Detect which cell encompasses the target text, then output its [x, y] center coordinate. 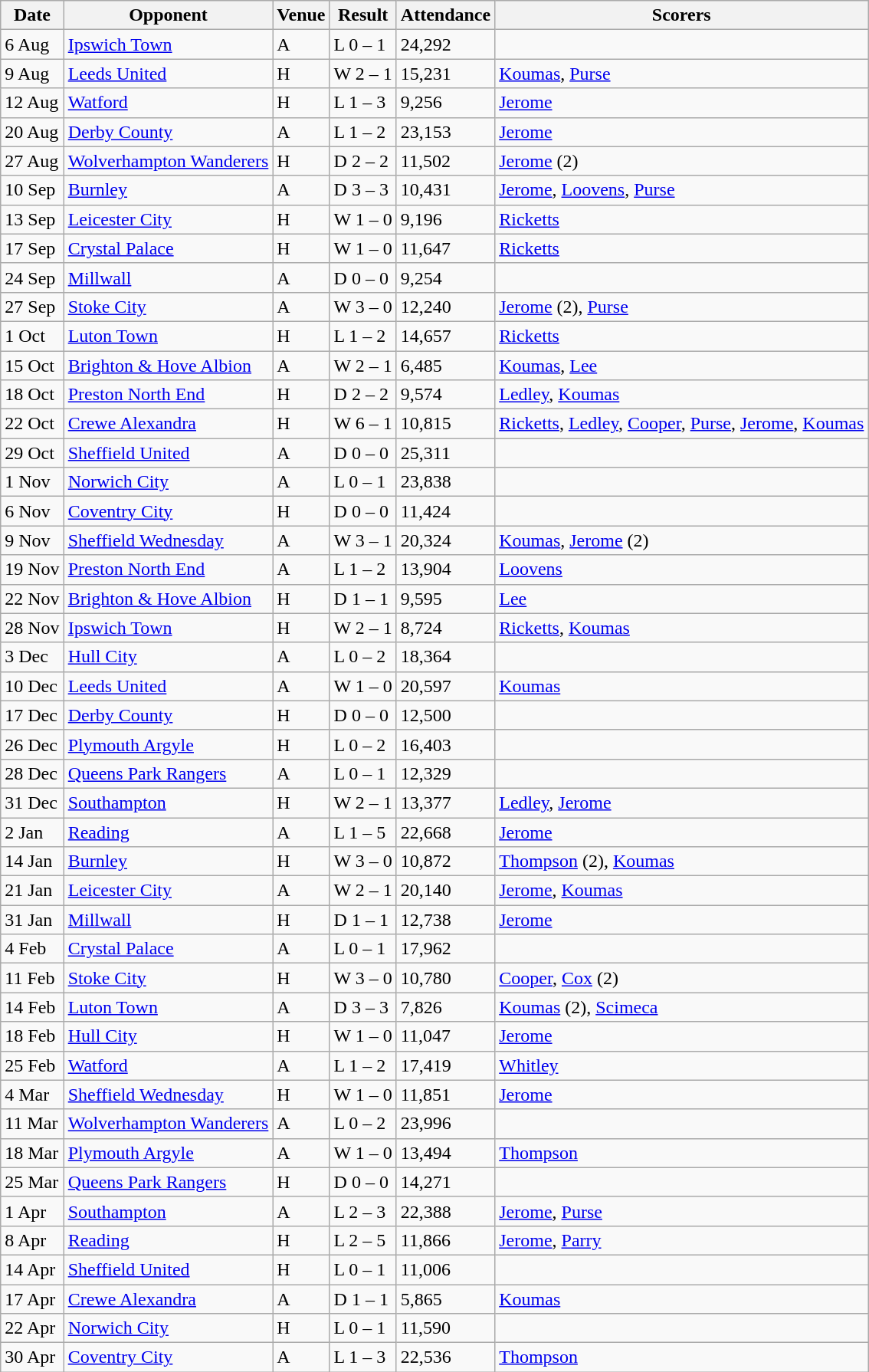
12,329 [445, 773]
8 Apr [32, 1240]
11 Mar [32, 1124]
Attendance [445, 15]
23,153 [445, 132]
20,324 [445, 540]
Koumas, Purse [682, 74]
17 Dec [32, 715]
L 2 – 5 [363, 1240]
26 Dec [32, 744]
22,388 [445, 1211]
31 Jan [32, 920]
12,738 [445, 920]
17 Sep [32, 248]
6 Aug [32, 44]
1 Nov [32, 482]
24 Sep [32, 277]
25 Mar [32, 1182]
18 Mar [32, 1153]
9,574 [445, 395]
Ledley, Koumas [682, 395]
Scorers [682, 15]
22 Apr [32, 1328]
Jerome, Loovens, Purse [682, 190]
Koumas (2), Scimeca [682, 1007]
11,590 [445, 1328]
18 Feb [32, 1036]
Loovens [682, 569]
9 Nov [32, 540]
2 Jan [32, 832]
15,231 [445, 74]
Date [32, 15]
9,196 [445, 219]
Opponent [169, 15]
Jerome (2), Purse [682, 307]
11,047 [445, 1036]
Jerome, Parry [682, 1240]
1 Oct [32, 336]
28 Nov [32, 628]
Jerome (2) [682, 161]
9,256 [445, 103]
10,872 [445, 862]
16,403 [445, 744]
14,271 [445, 1182]
4 Mar [32, 1095]
Result [363, 15]
Lee [682, 599]
Koumas, Jerome (2) [682, 540]
10 Dec [32, 686]
22,668 [445, 832]
20,140 [445, 891]
10,431 [445, 190]
14 Apr [32, 1269]
1 Apr [32, 1211]
13,904 [445, 569]
27 Aug [32, 161]
18,364 [445, 657]
5,865 [445, 1299]
Jerome, Purse [682, 1211]
11,006 [445, 1269]
25 Feb [32, 1065]
10 Sep [32, 190]
3 Dec [32, 657]
11 Feb [32, 978]
6 Nov [32, 511]
25,311 [445, 453]
Whitley [682, 1065]
10,780 [445, 978]
9,595 [445, 599]
22,536 [445, 1357]
28 Dec [32, 773]
8,724 [445, 628]
12,240 [445, 307]
15 Oct [32, 366]
Jerome, Koumas [682, 891]
12 Aug [32, 103]
23,838 [445, 482]
31 Dec [32, 803]
7,826 [445, 1007]
17 Apr [32, 1299]
W 3 – 1 [363, 540]
Ricketts, Ledley, Cooper, Purse, Jerome, Koumas [682, 424]
L 1 – 5 [363, 832]
20,597 [445, 686]
Ledley, Jerome [682, 803]
17,419 [445, 1065]
19 Nov [32, 569]
29 Oct [32, 453]
14,657 [445, 336]
Ricketts, Koumas [682, 628]
22 Oct [32, 424]
Koumas, Lee [682, 366]
L 2 – 3 [363, 1211]
13,494 [445, 1153]
18 Oct [32, 395]
6,485 [445, 366]
10,815 [445, 424]
27 Sep [32, 307]
23,996 [445, 1124]
11,502 [445, 161]
11,647 [445, 248]
11,866 [445, 1240]
11,424 [445, 511]
14 Feb [32, 1007]
30 Apr [32, 1357]
22 Nov [32, 599]
20 Aug [32, 132]
Cooper, Cox (2) [682, 978]
14 Jan [32, 862]
9 Aug [32, 74]
4 Feb [32, 949]
Thompson (2), Koumas [682, 862]
Venue [301, 15]
W 6 – 1 [363, 424]
13,377 [445, 803]
13 Sep [32, 219]
17,962 [445, 949]
9,254 [445, 277]
24,292 [445, 44]
12,500 [445, 715]
21 Jan [32, 891]
11,851 [445, 1095]
